Search for the cell housing the specified text and yield its (X, Y) center coordinate. 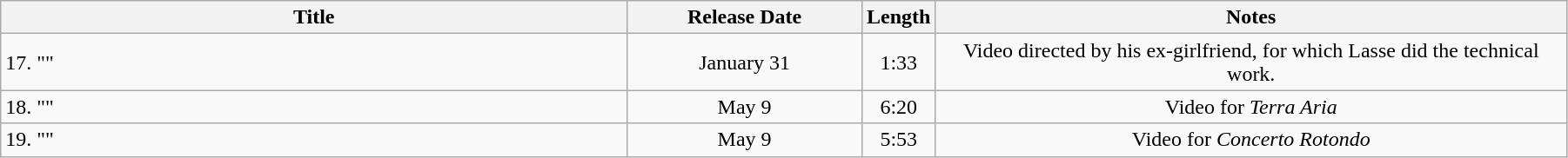
Title (314, 17)
18. "" (314, 107)
Release Date (745, 17)
January 31 (745, 63)
Video for Concerto Rotondo (1251, 140)
Video for Terra Aria (1251, 107)
Length (899, 17)
17. "" (314, 63)
Notes (1251, 17)
19. "" (314, 140)
1:33 (899, 63)
6:20 (899, 107)
5:53 (899, 140)
Video directed by his ex-girlfriend, for which Lasse did the technical work. (1251, 63)
